From the cell containing the given text, extract its center point as (x, y) coordinate. 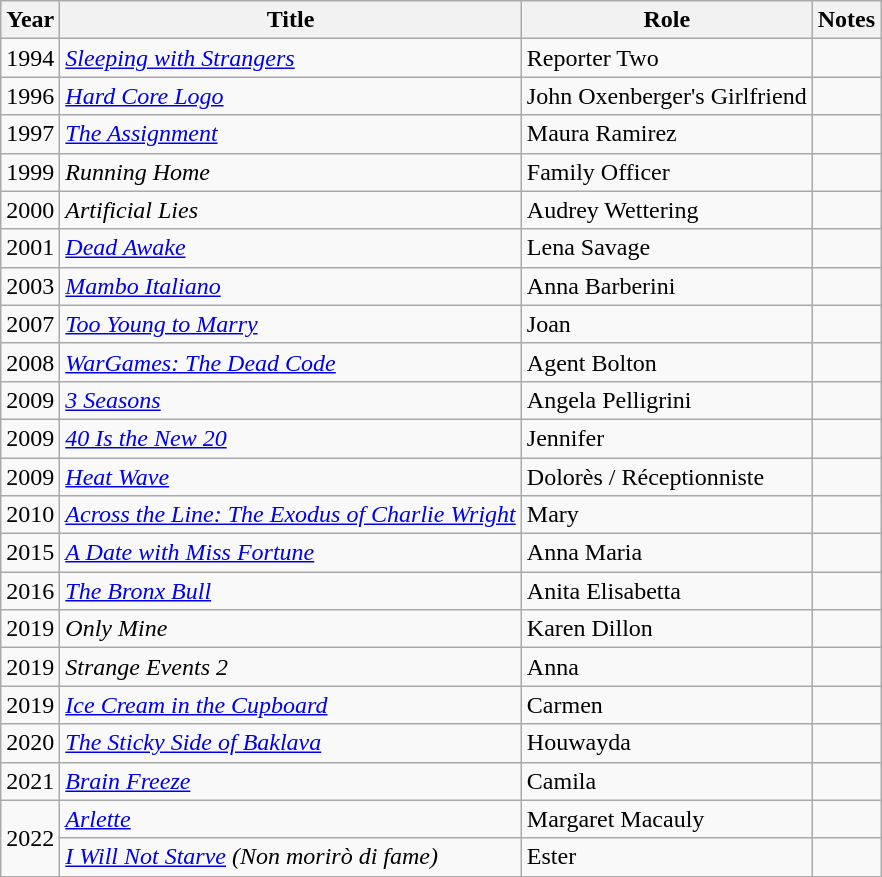
Notes (846, 20)
WarGames: The Dead Code (290, 362)
John Oxenberger's Girlfriend (666, 96)
Family Officer (666, 172)
Running Home (290, 172)
Karen Dillon (666, 629)
Jennifer (666, 438)
A Date with Miss Fortune (290, 553)
2000 (30, 210)
Sleeping with Strangers (290, 58)
2022 (30, 838)
Anna Barberini (666, 286)
2020 (30, 743)
The Sticky Side of Baklava (290, 743)
Audrey Wettering (666, 210)
Reporter Two (666, 58)
Margaret Macauly (666, 819)
Dead Awake (290, 248)
Too Young to Marry (290, 324)
Artificial Lies (290, 210)
Dolorès / Réceptionniste (666, 477)
Anita Elisabetta (666, 591)
Title (290, 20)
Across the Line: The Exodus of Charlie Wright (290, 515)
Strange Events 2 (290, 667)
Lena Savage (666, 248)
Maura Ramirez (666, 134)
Role (666, 20)
Carmen (666, 705)
Hard Core Logo (290, 96)
2021 (30, 781)
Joan (666, 324)
Anna (666, 667)
Angela Pelligrini (666, 400)
Anna Maria (666, 553)
Year (30, 20)
The Assignment (290, 134)
1997 (30, 134)
Ester (666, 857)
Only Mine (290, 629)
The Bronx Bull (290, 591)
Heat Wave (290, 477)
2007 (30, 324)
2003 (30, 286)
40 Is the New 20 (290, 438)
Camila (666, 781)
Arlette (290, 819)
1996 (30, 96)
2016 (30, 591)
2001 (30, 248)
2008 (30, 362)
1994 (30, 58)
3 Seasons (290, 400)
Ice Cream in the Cupboard (290, 705)
2010 (30, 515)
1999 (30, 172)
Brain Freeze (290, 781)
Mambo Italiano (290, 286)
2015 (30, 553)
Mary (666, 515)
Houwayda (666, 743)
I Will Not Starve (Non morirò di fame) (290, 857)
Agent Bolton (666, 362)
